Pinpoint the cell where the given text exists, returning its [X, Y] midpoint coordinate. 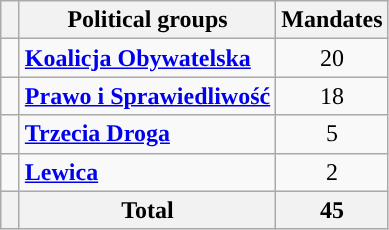
Prawo i Sprawiedliwość [147, 96]
5 [332, 134]
Total [147, 210]
Trzecia Droga [147, 134]
18 [332, 96]
Mandates [332, 20]
20 [332, 58]
Koalicja Obywatelska [147, 58]
Political groups [147, 20]
Lewica [147, 172]
2 [332, 172]
45 [332, 210]
